Extract the (X, Y) coordinate from the center of the cell holding the provided text.  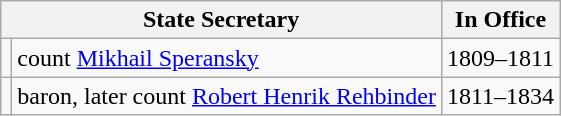
In Office (500, 20)
count Mikhail Speransky (227, 58)
1811–1834 (500, 96)
1809–1811 (500, 58)
baron, later count Robert Henrik Rehbinder (227, 96)
State Secretary (222, 20)
